Determine the [x, y] coordinate at the center of the cell enclosing the given text.  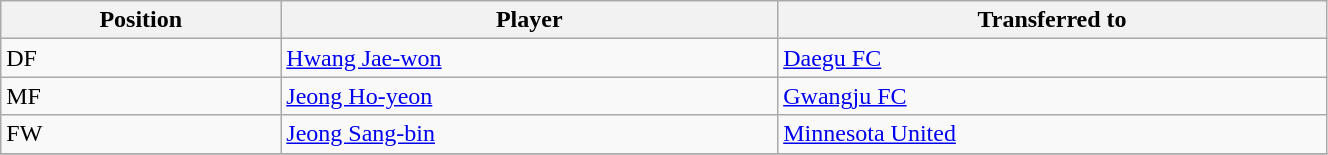
Minnesota United [1052, 134]
Hwang Jae-won [530, 58]
Position [141, 20]
Gwangju FC [1052, 96]
Jeong Sang-bin [530, 134]
Jeong Ho-yeon [530, 96]
DF [141, 58]
Daegu FC [1052, 58]
Player [530, 20]
MF [141, 96]
Transferred to [1052, 20]
FW [141, 134]
